Search for the cell housing the specified text and yield its [x, y] center coordinate. 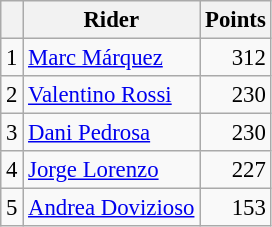
227 [236, 170]
3 [12, 133]
Points [236, 20]
Valentino Rossi [112, 95]
5 [12, 208]
1 [12, 58]
153 [236, 208]
Jorge Lorenzo [112, 170]
Rider [112, 20]
Andrea Dovizioso [112, 208]
4 [12, 170]
312 [236, 58]
2 [12, 95]
Dani Pedrosa [112, 133]
Marc Márquez [112, 58]
